Determine the (x, y) coordinate at the center of the cell enclosing the given text.  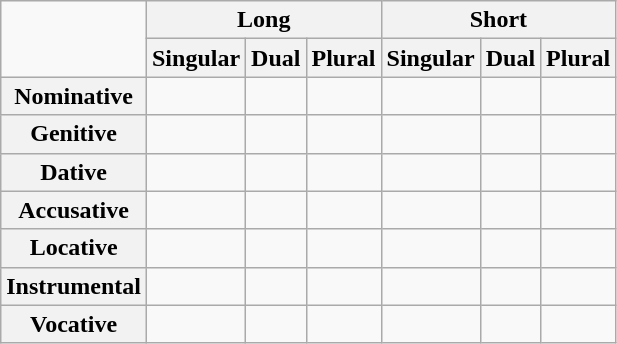
Nominative (74, 96)
Long (264, 20)
Instrumental (74, 286)
Vocative (74, 324)
Genitive (74, 134)
Short (498, 20)
Locative (74, 248)
Accusative (74, 210)
Dative (74, 172)
